For the text-containing cell, return its midpoint in [X, Y] coordinate format. 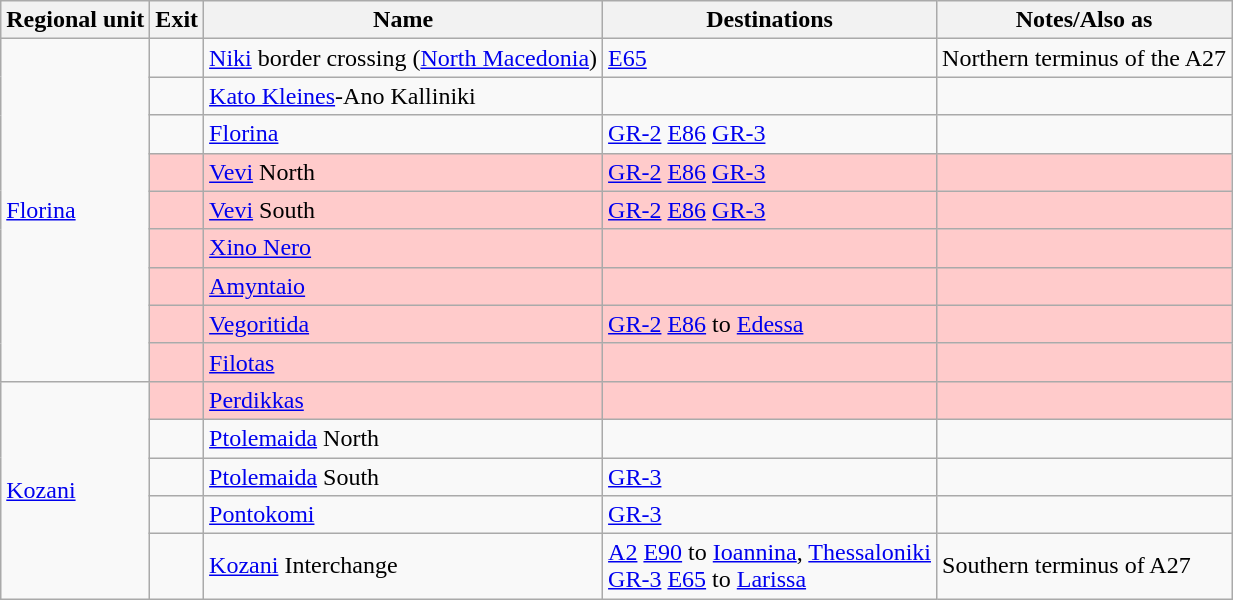
Niki border crossing (North Macedonia) [404, 58]
Exit [177, 20]
Kato Kleines-Ano Kalliniki [404, 96]
Kozani [76, 490]
Notes/Also as [1084, 20]
A2 E90 to Ioannina, Thessaloniki GR-3 E65 to Larissa [770, 566]
Vevi South [404, 210]
Kozani Interchange [404, 566]
Ptolemaida South [404, 477]
Northern terminus of the A27 [1084, 58]
Vevi North [404, 172]
Amyntaio [404, 286]
Name [404, 20]
E65 [770, 58]
Filotas [404, 362]
Regional unit [76, 20]
Pontokomi [404, 515]
Perdikkas [404, 400]
Destinations [770, 20]
Xino Nero [404, 248]
GR-2 E86 to Edessa [770, 324]
Ptolemaida North [404, 438]
Vegoritida [404, 324]
Southern terminus of A27 [1084, 566]
